Search for the cell housing the specified text and yield its (x, y) center coordinate. 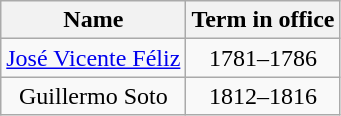
Term in office (263, 20)
José Vicente Féliz (94, 58)
1781–1786 (263, 58)
Name (94, 20)
1812–1816 (263, 96)
Guillermo Soto (94, 96)
